Return (x, y) of the center of cell containing provided text 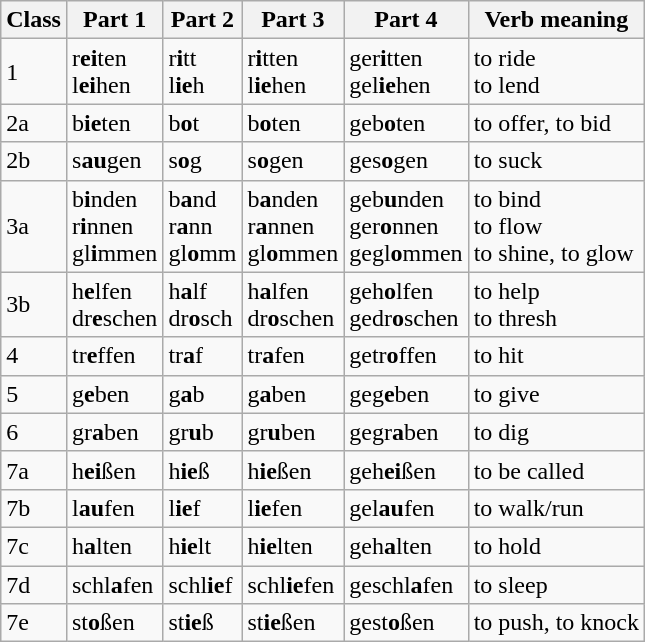
to bindto flowto shine, to glow (556, 226)
liefen (293, 508)
geheißen (406, 470)
geben (114, 394)
stoßen (114, 623)
bandrannglomm (202, 226)
gaben (293, 394)
schliefen (293, 585)
rittenliehen (293, 72)
7b (34, 508)
bandenrannenglommen (293, 226)
to walk/run (556, 508)
6 (34, 432)
Part 4 (406, 20)
1 (34, 72)
stießen (293, 623)
graben (114, 432)
geholfengedroschen (406, 304)
7e (34, 623)
lief (202, 508)
gebundengeronnengeglommen (406, 226)
gegraben (406, 432)
halfendroschen (293, 304)
trafen (293, 356)
saugen (114, 161)
gelaufen (406, 508)
gegeben (406, 394)
to rideto lend (556, 72)
hielten (293, 546)
Verb meaning (556, 20)
treffen (114, 356)
rittlieh (202, 72)
gestoßen (406, 623)
to give (556, 394)
gesogen (406, 161)
halten (114, 546)
7d (34, 585)
gruben (293, 432)
bindenrinnenglimmen (114, 226)
geboten (406, 123)
Part 1 (114, 20)
hielt (202, 546)
boten (293, 123)
gehalten (406, 546)
7c (34, 546)
geschlafen (406, 585)
Class (34, 20)
to be called (556, 470)
7a (34, 470)
grub (202, 432)
sogen (293, 161)
to suck (556, 161)
traf (202, 356)
laufen (114, 508)
3b (34, 304)
schlafen (114, 585)
bot (202, 123)
heißen (114, 470)
3a (34, 226)
hieß (202, 470)
to hit (556, 356)
getroffen (406, 356)
to hold (556, 546)
helfendreschen (114, 304)
to dig (556, 432)
stieß (202, 623)
gab (202, 394)
bieten (114, 123)
to sleep (556, 585)
hießen (293, 470)
to helpto thresh (556, 304)
2a (34, 123)
Part 3 (293, 20)
2b (34, 161)
gerittengeliehen (406, 72)
halfdrosch (202, 304)
to offer, to bid (556, 123)
to push, to knock (556, 623)
Part 2 (202, 20)
5 (34, 394)
4 (34, 356)
schlief (202, 585)
reitenleihen (114, 72)
sog (202, 161)
